Detect which cell encompasses the target text, then output its (X, Y) center coordinate. 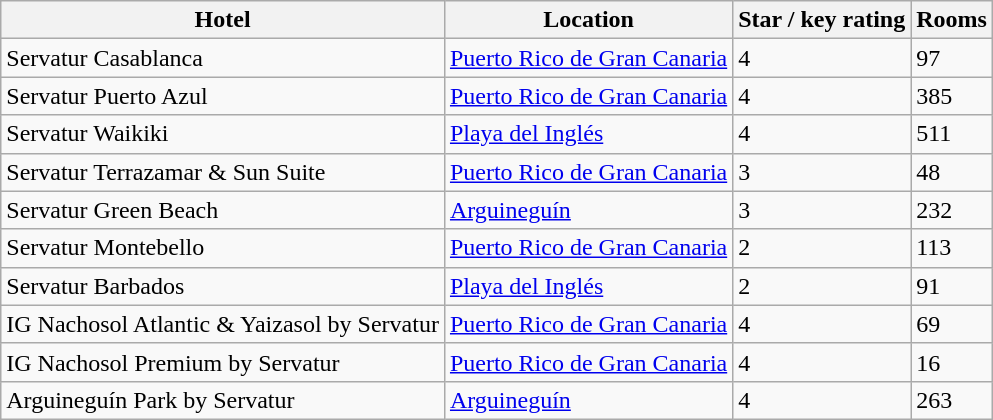
48 (952, 172)
91 (952, 286)
Servatur Waikiki (223, 134)
IG Nachosol Atlantic & Yaizasol by Servatur (223, 324)
Servatur Casablanca (223, 58)
511 (952, 134)
Servatur Montebello (223, 248)
385 (952, 96)
16 (952, 362)
Servatur Terrazamar & Sun Suite (223, 172)
232 (952, 210)
263 (952, 400)
113 (952, 248)
Rooms (952, 20)
Location (588, 20)
Star / key rating (822, 20)
97 (952, 58)
Servatur Green Beach (223, 210)
Servatur Puerto Azul (223, 96)
69 (952, 324)
IG Nachosol Premium by Servatur (223, 362)
Hotel (223, 20)
Servatur Barbados (223, 286)
Arguineguín Park by Servatur (223, 400)
